Pinpoint the cell where the given text exists, returning its (x, y) midpoint coordinate. 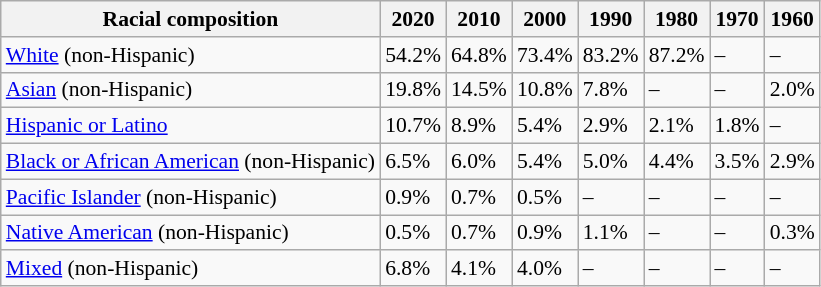
1980 (677, 19)
White (non-Hispanic) (190, 55)
14.5% (479, 90)
1960 (792, 19)
87.2% (677, 55)
54.2% (413, 55)
Hispanic or Latino (190, 126)
Asian (non-Hispanic) (190, 90)
3.5% (738, 162)
1990 (611, 19)
4.0% (545, 269)
6.0% (479, 162)
2.1% (677, 126)
4.1% (479, 269)
8.9% (479, 126)
2020 (413, 19)
2010 (479, 19)
Native American (non-Hispanic) (190, 233)
1.8% (738, 126)
83.2% (611, 55)
0.3% (792, 233)
19.8% (413, 90)
64.8% (479, 55)
10.8% (545, 90)
6.8% (413, 269)
Racial composition (190, 19)
Black or African American (non-Hispanic) (190, 162)
5.0% (611, 162)
Mixed (non-Hispanic) (190, 269)
2000 (545, 19)
10.7% (413, 126)
2.0% (792, 90)
4.4% (677, 162)
73.4% (545, 55)
Pacific Islander (non-Hispanic) (190, 197)
7.8% (611, 90)
1.1% (611, 233)
1970 (738, 19)
6.5% (413, 162)
